Capture the cell that displays the provided text and extract its [X, Y] central coordinate. 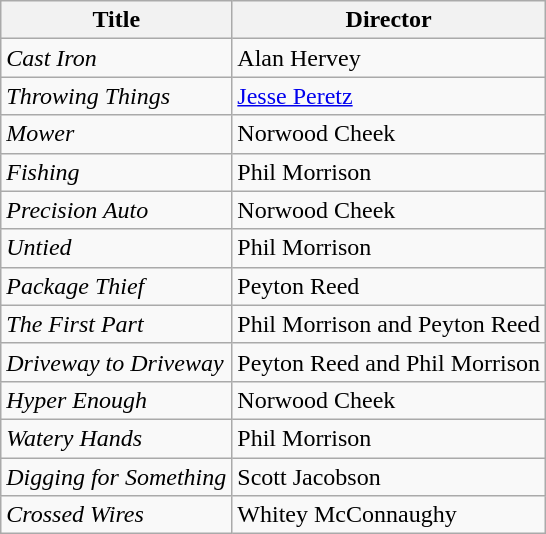
Crossed Wires [116, 515]
Digging for Something [116, 477]
Title [116, 20]
Director [389, 20]
Jesse Peretz [389, 96]
Watery Hands [116, 438]
Package Thief [116, 286]
Cast Iron [116, 58]
The First Part [116, 324]
Throwing Things [116, 96]
Precision Auto [116, 210]
Peyton Reed and Phil Morrison [389, 362]
Alan Hervey [389, 58]
Whitey McConnaughy [389, 515]
Driveway to Driveway [116, 362]
Fishing [116, 172]
Phil Morrison and Peyton Reed [389, 324]
Scott Jacobson [389, 477]
Peyton Reed [389, 286]
Mower [116, 134]
Hyper Enough [116, 400]
Untied [116, 248]
